Return [x, y] of the center of cell containing provided text 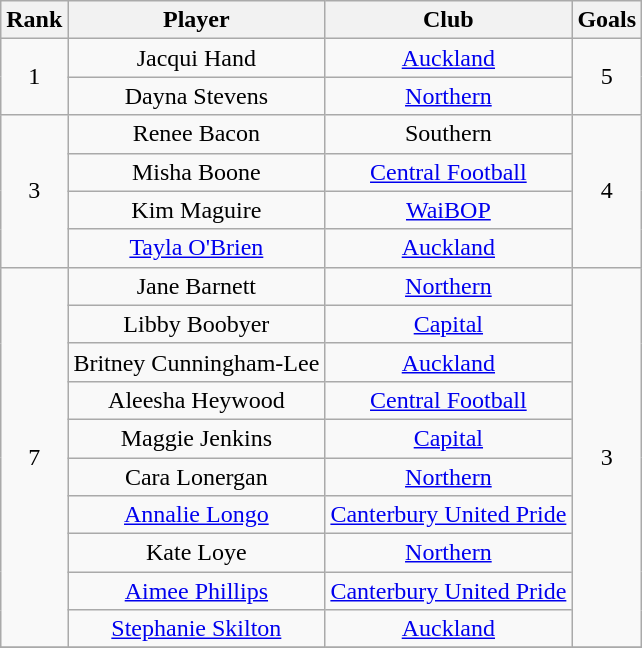
Cara Lonergan [196, 477]
Club [448, 20]
Southern [448, 134]
Rank [34, 20]
Player [196, 20]
Tayla O'Brien [196, 248]
Dayna Stevens [196, 96]
1 [34, 77]
Britney Cunningham-Lee [196, 362]
7 [34, 458]
Maggie Jenkins [196, 438]
Aleesha Heywood [196, 400]
Renee Bacon [196, 134]
Annalie Longo [196, 515]
Libby Boobyer [196, 324]
Aimee Phillips [196, 591]
Kate Loye [196, 553]
Stephanie Skilton [196, 629]
Kim Maguire [196, 210]
Jacqui Hand [196, 58]
Jane Barnett [196, 286]
4 [607, 191]
Misha Boone [196, 172]
Goals [607, 20]
5 [607, 77]
WaiBOP [448, 210]
